Locate the cell with the specified text and output its [x, y] center coordinate. 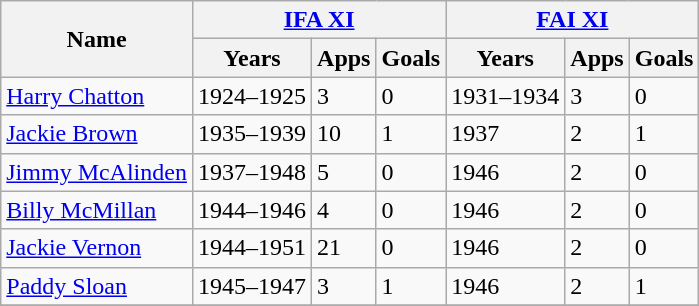
Jackie Brown [97, 134]
FAI XI [572, 20]
Jackie Vernon [97, 248]
Name [97, 39]
4 [344, 210]
1924–1925 [252, 96]
Billy McMillan [97, 210]
21 [344, 248]
IFA XI [318, 20]
Jimmy McAlinden [97, 172]
1944–1946 [252, 210]
Harry Chatton [97, 96]
1944–1951 [252, 248]
5 [344, 172]
1937 [506, 134]
1945–1947 [252, 286]
1935–1939 [252, 134]
Paddy Sloan [97, 286]
1931–1934 [506, 96]
1937–1948 [252, 172]
10 [344, 134]
